Detect which cell encompasses the target text, then output its [x, y] center coordinate. 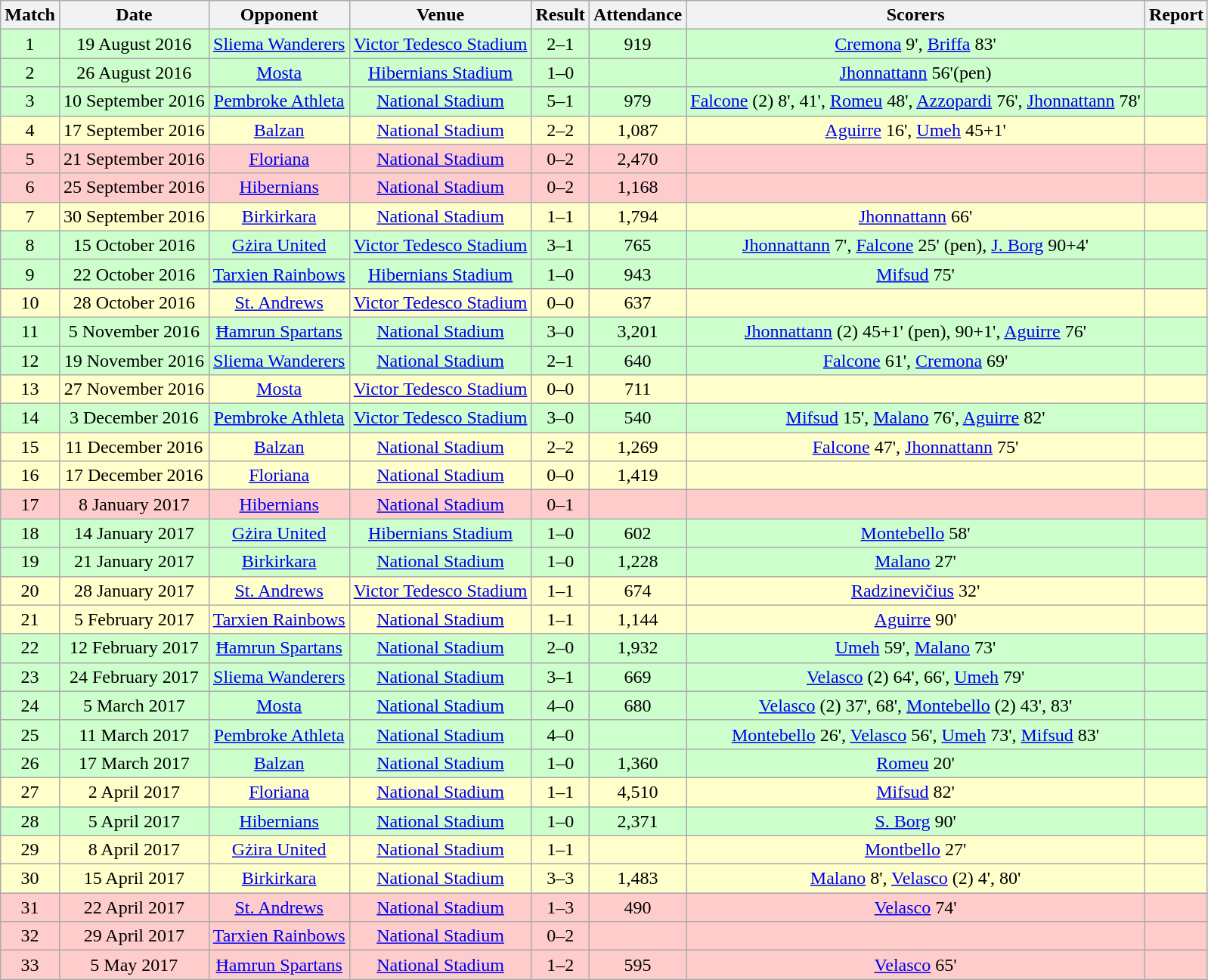
8 [30, 245]
15 April 2017 [134, 879]
2,470 [637, 159]
Falcone 47', Jhonnattann 75' [916, 447]
2 [30, 73]
24 [30, 706]
21 September 2016 [134, 159]
22 [30, 648]
Umeh 59', Malano 73' [916, 648]
Aguirre 16', Umeh 45+1' [916, 130]
Montbello 27' [916, 850]
12 February 2017 [134, 648]
Aguirre 90' [916, 619]
Jhonnattann 7', Falcone 25' (pen), J. Borg 90+4' [916, 245]
28 October 2016 [134, 302]
22 April 2017 [134, 907]
2,371 [637, 820]
979 [637, 101]
14 January 2017 [134, 533]
5 April 2017 [134, 820]
1–2 [560, 965]
Venue [440, 15]
Malano 8', Velasco (2) 4', 80' [916, 879]
11 [30, 331]
Falcone 61', Cremona 69' [916, 361]
637 [637, 302]
17 [30, 504]
25 September 2016 [134, 188]
2 April 2017 [134, 792]
27 November 2016 [134, 389]
Velasco 74' [916, 907]
640 [637, 361]
540 [637, 418]
18 [30, 533]
17 December 2016 [134, 476]
19 November 2016 [134, 361]
8 April 2017 [134, 850]
5 May 2017 [134, 965]
1,360 [637, 763]
16 [30, 476]
Report [1176, 15]
1 [30, 44]
17 September 2016 [134, 130]
Mifsud 15', Malano 76', Aguirre 82' [916, 418]
32 [30, 936]
11 March 2017 [134, 734]
Velasco 65' [916, 965]
30 [30, 879]
25 [30, 734]
1–3 [560, 907]
26 [30, 763]
602 [637, 533]
5 November 2016 [134, 331]
10 [30, 302]
Scorers [916, 15]
6 [30, 188]
Mifsud 82' [916, 792]
11 December 2016 [134, 447]
5 March 2017 [134, 706]
Montebello 58' [916, 533]
29 [30, 850]
Date [134, 15]
14 [30, 418]
5 February 2017 [134, 619]
1,168 [637, 188]
31 [30, 907]
19 [30, 562]
1,269 [637, 447]
5 [30, 159]
Cremona 9', Briffa 83' [916, 44]
4 [30, 130]
10 September 2016 [134, 101]
Romeu 20' [916, 763]
15 October 2016 [134, 245]
21 January 2017 [134, 562]
23 [30, 677]
1,419 [637, 476]
5–1 [560, 101]
0–1 [560, 504]
943 [637, 274]
1,087 [637, 130]
1,794 [637, 216]
2–0 [560, 648]
24 February 2017 [134, 677]
27 [30, 792]
28 [30, 820]
Malano 27' [916, 562]
15 [30, 447]
19 August 2016 [134, 44]
29 April 2017 [134, 936]
33 [30, 965]
30 September 2016 [134, 216]
Velasco (2) 64', 66', Umeh 79' [916, 677]
Attendance [637, 15]
Result [560, 15]
Montebello 26', Velasco 56', Umeh 73', Mifsud 83' [916, 734]
7 [30, 216]
17 March 2017 [134, 763]
3–3 [560, 879]
S. Borg 90' [916, 820]
1,483 [637, 879]
22 October 2016 [134, 274]
3 [30, 101]
Radzinevičius 32' [916, 591]
Match [30, 15]
28 January 2017 [134, 591]
Opponent [279, 15]
Falcone (2) 8', 41', Romeu 48', Azzopardi 76', Jhonnattann 78' [916, 101]
669 [637, 677]
Jhonnattann (2) 45+1' (pen), 90+1', Aguirre 76' [916, 331]
674 [637, 591]
3,201 [637, 331]
595 [637, 965]
8 January 2017 [134, 504]
1,144 [637, 619]
680 [637, 706]
490 [637, 907]
919 [637, 44]
Jhonnattann 56'(pen) [916, 73]
4,510 [637, 792]
3 December 2016 [134, 418]
765 [637, 245]
1,228 [637, 562]
1,932 [637, 648]
711 [637, 389]
9 [30, 274]
21 [30, 619]
12 [30, 361]
26 August 2016 [134, 73]
20 [30, 591]
13 [30, 389]
Velasco (2) 37', 68', Montebello (2) 43', 83' [916, 706]
Jhonnattann 66' [916, 216]
Mifsud 75' [916, 274]
